For the text-containing cell, return its midpoint in (X, Y) coordinate format. 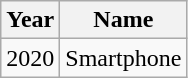
Year (30, 20)
2020 (30, 58)
Smartphone (124, 58)
Name (124, 20)
